Find where the given text appears and provide that cell's center as (X, Y) coordinate. 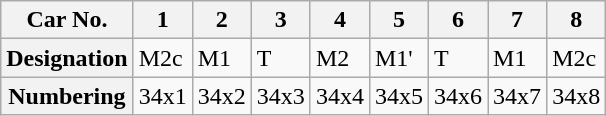
3 (280, 20)
6 (458, 20)
34x2 (222, 96)
34x1 (162, 96)
8 (576, 20)
34x8 (576, 96)
34x6 (458, 96)
2 (222, 20)
M2 (340, 58)
1 (162, 20)
4 (340, 20)
M1' (398, 58)
34x7 (518, 96)
34x3 (280, 96)
Designation (67, 58)
7 (518, 20)
Car No. (67, 20)
Numbering (67, 96)
34x4 (340, 96)
34x5 (398, 96)
5 (398, 20)
